From the cell containing the given text, extract its center point as (X, Y) coordinate. 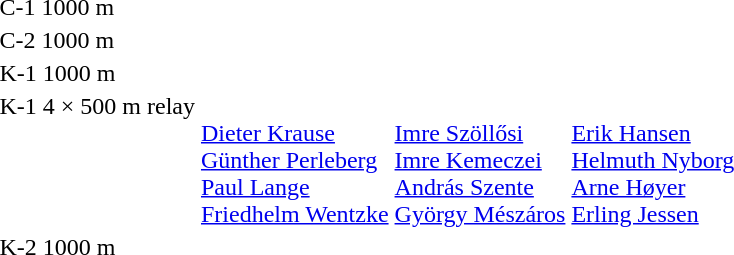
Imre SzöllősiImre KemeczeiAndrás SzenteGyörgy Mészáros (480, 160)
Dieter KrauseGünther PerlebergPaul LangeFriedhelm Wentzke (294, 160)
